Pinpoint the cell where the given text exists, returning its [x, y] midpoint coordinate. 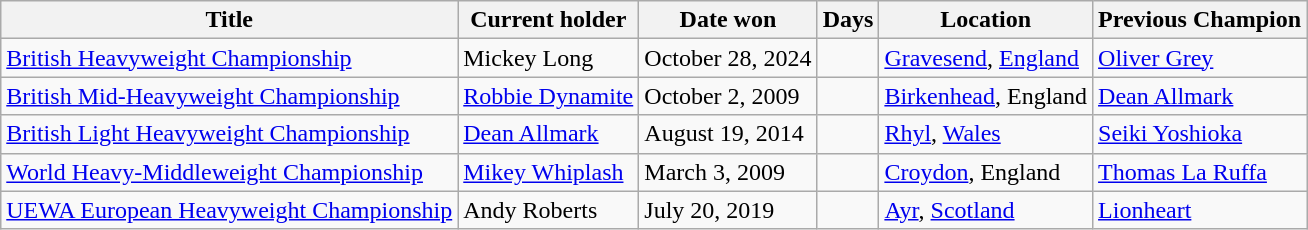
Rhyl, Wales [986, 134]
Thomas La Ruffa [1200, 172]
British Light Heavyweight Championship [230, 134]
Location [986, 20]
Birkenhead, England [986, 96]
March 3, 2009 [728, 172]
Robbie Dynamite [548, 96]
British Mid-Heavyweight Championship [230, 96]
Ayr, Scotland [986, 210]
Croydon, England [986, 172]
British Heavyweight Championship [230, 58]
Gravesend, England [986, 58]
Date won [728, 20]
Seiki Yoshioka [1200, 134]
Current holder [548, 20]
World Heavy-Middleweight Championship [230, 172]
Mikey Whiplash [548, 172]
October 2, 2009 [728, 96]
July 20, 2019 [728, 210]
Title [230, 20]
Lionheart [1200, 210]
Oliver Grey [1200, 58]
Previous Champion [1200, 20]
October 28, 2024 [728, 58]
Days [848, 20]
Andy Roberts [548, 210]
UEWA European Heavyweight Championship [230, 210]
August 19, 2014 [728, 134]
Mickey Long [548, 58]
